Locate the cell with the specified text and output its [X, Y] center coordinate. 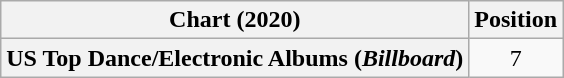
US Top Dance/Electronic Albums (Billboard) [235, 58]
Chart (2020) [235, 20]
7 [516, 58]
Position [516, 20]
